Output the [X, Y] coordinate of the center of the cell containing the given text.  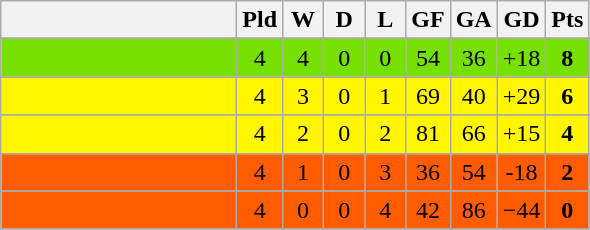
42 [428, 210]
−44 [522, 210]
+18 [522, 58]
+29 [522, 96]
81 [428, 134]
GD [522, 20]
Pld [260, 20]
6 [568, 96]
+15 [522, 134]
66 [474, 134]
Pts [568, 20]
40 [474, 96]
69 [428, 96]
D [344, 20]
L [386, 20]
GA [474, 20]
GF [428, 20]
86 [474, 210]
8 [568, 58]
-18 [522, 172]
W [304, 20]
